Search for the cell housing the specified text and yield its (x, y) center coordinate. 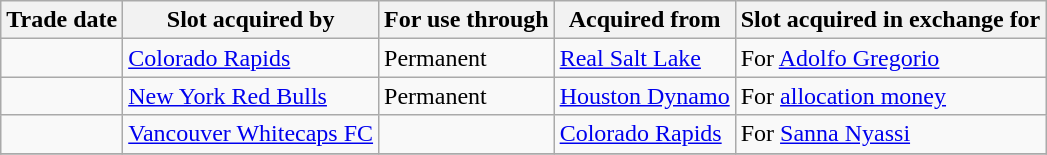
Real Salt Lake (644, 58)
Trade date (62, 20)
For use through (467, 20)
Vancouver Whitecaps FC (251, 134)
For Sanna Nyassi (890, 134)
For Adolfo Gregorio (890, 58)
Slot acquired by (251, 20)
New York Red Bulls (251, 96)
Acquired from (644, 20)
For allocation money (890, 96)
Houston Dynamo (644, 96)
Slot acquired in exchange for (890, 20)
